Find where the given text appears and provide that cell's center as [X, Y] coordinate. 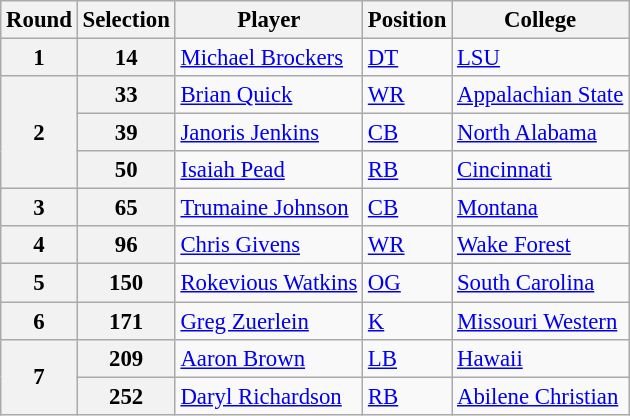
150 [126, 283]
Missouri Western [540, 321]
Cincinnati [540, 170]
5 [39, 283]
50 [126, 170]
3 [39, 208]
Montana [540, 208]
Hawaii [540, 358]
OG [408, 283]
7 [39, 376]
Abilene Christian [540, 396]
Appalachian State [540, 95]
Rokevious Watkins [268, 283]
DT [408, 58]
65 [126, 208]
14 [126, 58]
LSU [540, 58]
Michael Brockers [268, 58]
Round [39, 20]
4 [39, 245]
171 [126, 321]
1 [39, 58]
Isaiah Pead [268, 170]
Player [268, 20]
96 [126, 245]
Selection [126, 20]
South Carolina [540, 283]
Wake Forest [540, 245]
North Alabama [540, 133]
209 [126, 358]
Trumaine Johnson [268, 208]
Aaron Brown [268, 358]
Daryl Richardson [268, 396]
Greg Zuerlein [268, 321]
6 [39, 321]
LB [408, 358]
33 [126, 95]
Brian Quick [268, 95]
K [408, 321]
Position [408, 20]
252 [126, 396]
2 [39, 132]
Janoris Jenkins [268, 133]
39 [126, 133]
Chris Givens [268, 245]
College [540, 20]
